Scan for the cell matching the given text and deliver its (X, Y) coordinate at center. 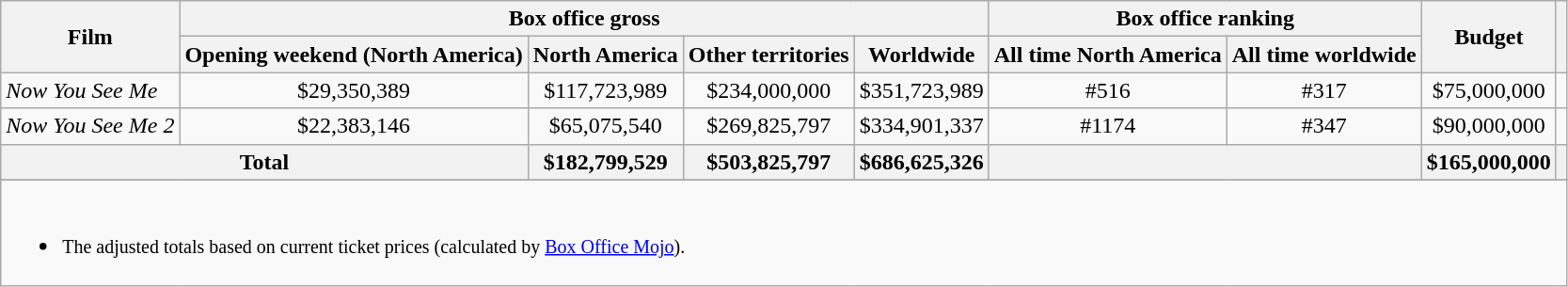
$65,075,540 (606, 126)
$269,825,797 (768, 126)
Other territories (768, 55)
$686,625,326 (922, 162)
Now You See Me (90, 90)
#516 (1108, 90)
$334,901,337 (922, 126)
$75,000,000 (1488, 90)
Now You See Me 2 (90, 126)
$29,350,389 (354, 90)
$503,825,797 (768, 162)
Film (90, 37)
Worldwide (922, 55)
All time North America (1108, 55)
Box office ranking (1205, 19)
All time worldwide (1324, 55)
Opening weekend (North America) (354, 55)
#1174 (1108, 126)
#347 (1324, 126)
$117,723,989 (606, 90)
$234,000,000 (768, 90)
$165,000,000 (1488, 162)
The adjusted totals based on current ticket prices (calculated by Box Office Mojo). (784, 233)
Box office gross (584, 19)
Total (265, 162)
$90,000,000 (1488, 126)
$22,383,146 (354, 126)
$351,723,989 (922, 90)
North America (606, 55)
$182,799,529 (606, 162)
#317 (1324, 90)
Budget (1488, 37)
